Search for the cell housing the specified text and yield its [X, Y] center coordinate. 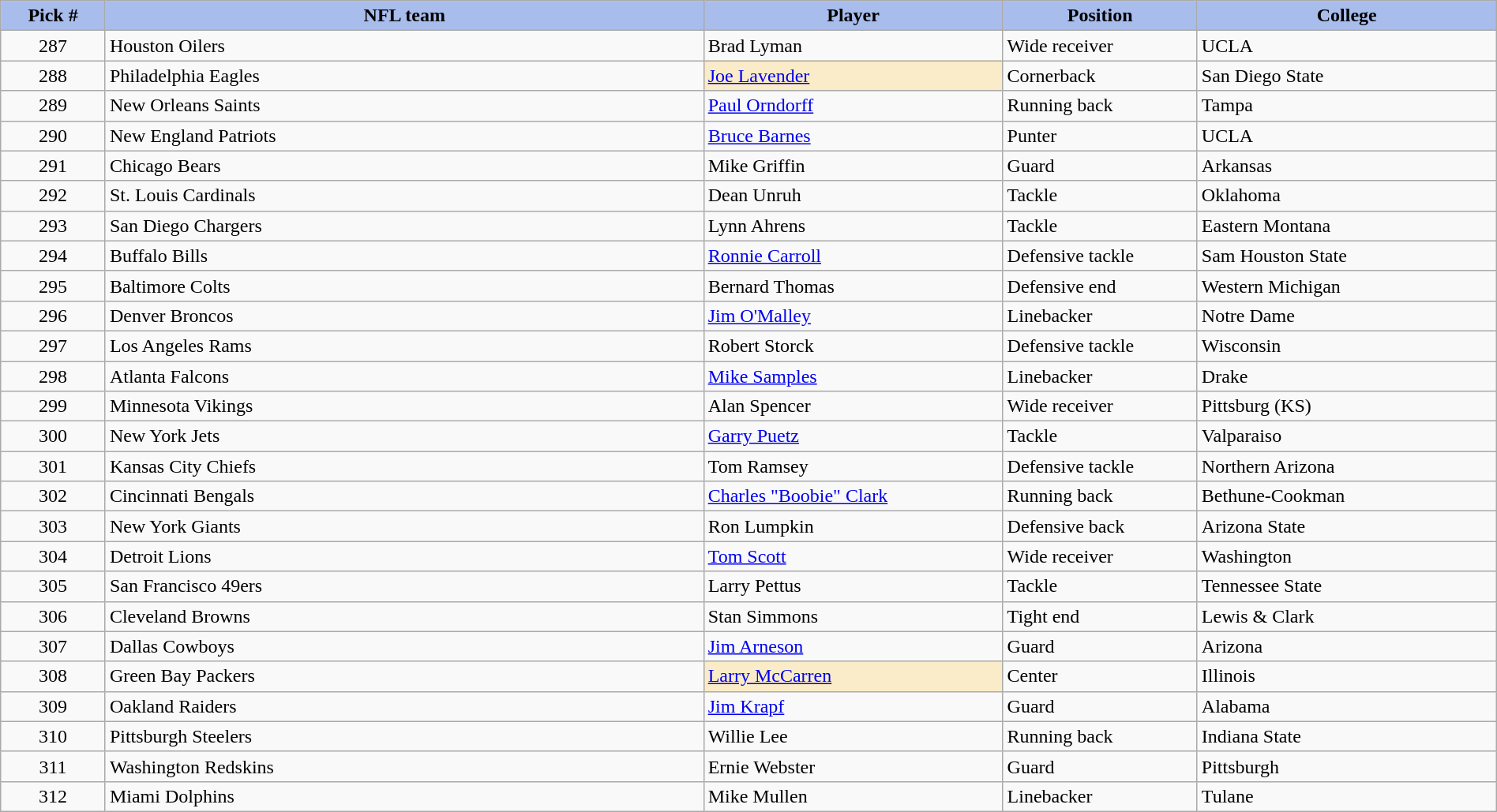
288 [54, 76]
Western Michigan [1347, 286]
308 [54, 676]
Garry Puetz [853, 436]
Pittsburgh [1347, 766]
Pick # [54, 16]
Wisconsin [1347, 346]
Tulane [1347, 796]
290 [54, 136]
Washington [1347, 556]
Chicago Bears [404, 166]
Bernard Thomas [853, 286]
Drake [1347, 376]
Position [1100, 16]
Arizona State [1347, 526]
Punter [1100, 136]
Lewis & Clark [1347, 616]
Ronnie Carroll [853, 256]
Pittsburg (KS) [1347, 406]
Eastern Montana [1347, 226]
St. Louis Cardinals [404, 196]
297 [54, 346]
Alabama [1347, 706]
292 [54, 196]
Northern Arizona [1347, 466]
Tampa [1347, 106]
Jim Krapf [853, 706]
Brad Lyman [853, 46]
New York Jets [404, 436]
Notre Dame [1347, 316]
Baltimore Colts [404, 286]
Larry Pettus [853, 586]
304 [54, 556]
Tennessee State [1347, 586]
Indiana State [1347, 736]
Oakland Raiders [404, 706]
Detroit Lions [404, 556]
Kansas City Chiefs [404, 466]
Cincinnati Bengals [404, 496]
299 [54, 406]
Illinois [1347, 676]
Houston Oilers [404, 46]
Defensive end [1100, 286]
Washington Redskins [404, 766]
Cleveland Browns [404, 616]
Bethune-Cookman [1347, 496]
Minnesota Vikings [404, 406]
San Francisco 49ers [404, 586]
302 [54, 496]
291 [54, 166]
Willie Lee [853, 736]
312 [54, 796]
Robert Storck [853, 346]
Los Angeles Rams [404, 346]
Charles "Boobie" Clark [853, 496]
Stan Simmons [853, 616]
Jim Arneson [853, 646]
Cornerback [1100, 76]
311 [54, 766]
College [1347, 16]
298 [54, 376]
Joe Lavender [853, 76]
294 [54, 256]
305 [54, 586]
293 [54, 226]
Alan Spencer [853, 406]
289 [54, 106]
Valparaiso [1347, 436]
295 [54, 286]
Lynn Ahrens [853, 226]
309 [54, 706]
300 [54, 436]
Ron Lumpkin [853, 526]
New Orleans Saints [404, 106]
Pittsburgh Steelers [404, 736]
Buffalo Bills [404, 256]
Green Bay Packers [404, 676]
303 [54, 526]
Tom Ramsey [853, 466]
287 [54, 46]
New England Patriots [404, 136]
Arkansas [1347, 166]
Arizona [1347, 646]
Dallas Cowboys [404, 646]
Larry McCarren [853, 676]
Denver Broncos [404, 316]
306 [54, 616]
Jim O'Malley [853, 316]
Philadelphia Eagles [404, 76]
New York Giants [404, 526]
301 [54, 466]
NFL team [404, 16]
Paul Orndorff [853, 106]
Center [1100, 676]
Atlanta Falcons [404, 376]
310 [54, 736]
Dean Unruh [853, 196]
296 [54, 316]
Miami Dolphins [404, 796]
Tom Scott [853, 556]
Tight end [1100, 616]
Mike Mullen [853, 796]
San Diego State [1347, 76]
Mike Samples [853, 376]
Defensive back [1100, 526]
Ernie Webster [853, 766]
San Diego Chargers [404, 226]
307 [54, 646]
Oklahoma [1347, 196]
Bruce Barnes [853, 136]
Mike Griffin [853, 166]
Sam Houston State [1347, 256]
Player [853, 16]
